Detect which cell encompasses the target text, then output its (x, y) center coordinate. 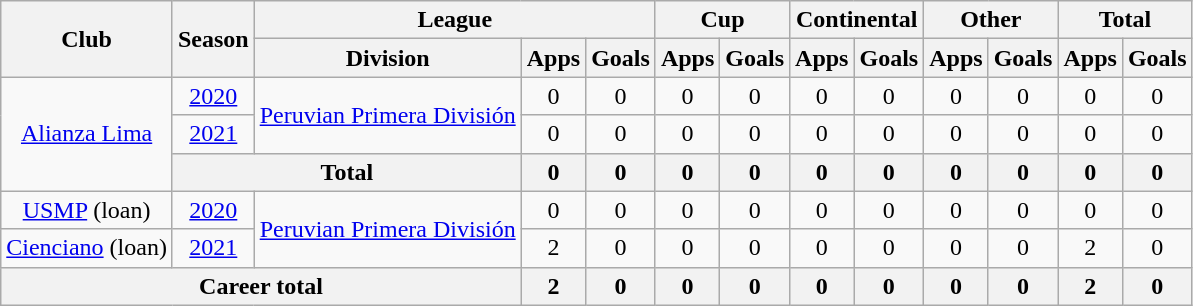
Division (388, 58)
Other (991, 20)
Club (87, 39)
Cup (722, 20)
League (454, 20)
Cienciano (loan) (87, 248)
Alianza Lima (87, 134)
USMP (loan) (87, 210)
Continental (857, 20)
Career total (261, 286)
Season (213, 39)
